Output the [x, y] coordinate of the center of the cell containing the given text.  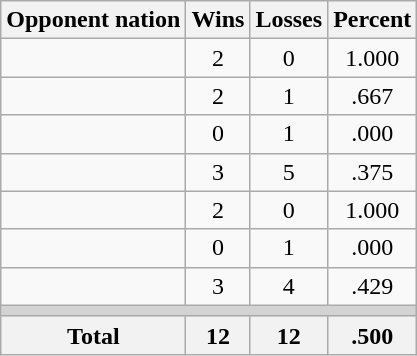
Percent [372, 20]
Losses [289, 20]
.429 [372, 286]
4 [289, 286]
5 [289, 172]
Wins [218, 20]
.667 [372, 96]
Opponent nation [94, 20]
Total [94, 335]
.375 [372, 172]
.500 [372, 335]
